Pinpoint the cell where the given text exists, returning its (x, y) midpoint coordinate. 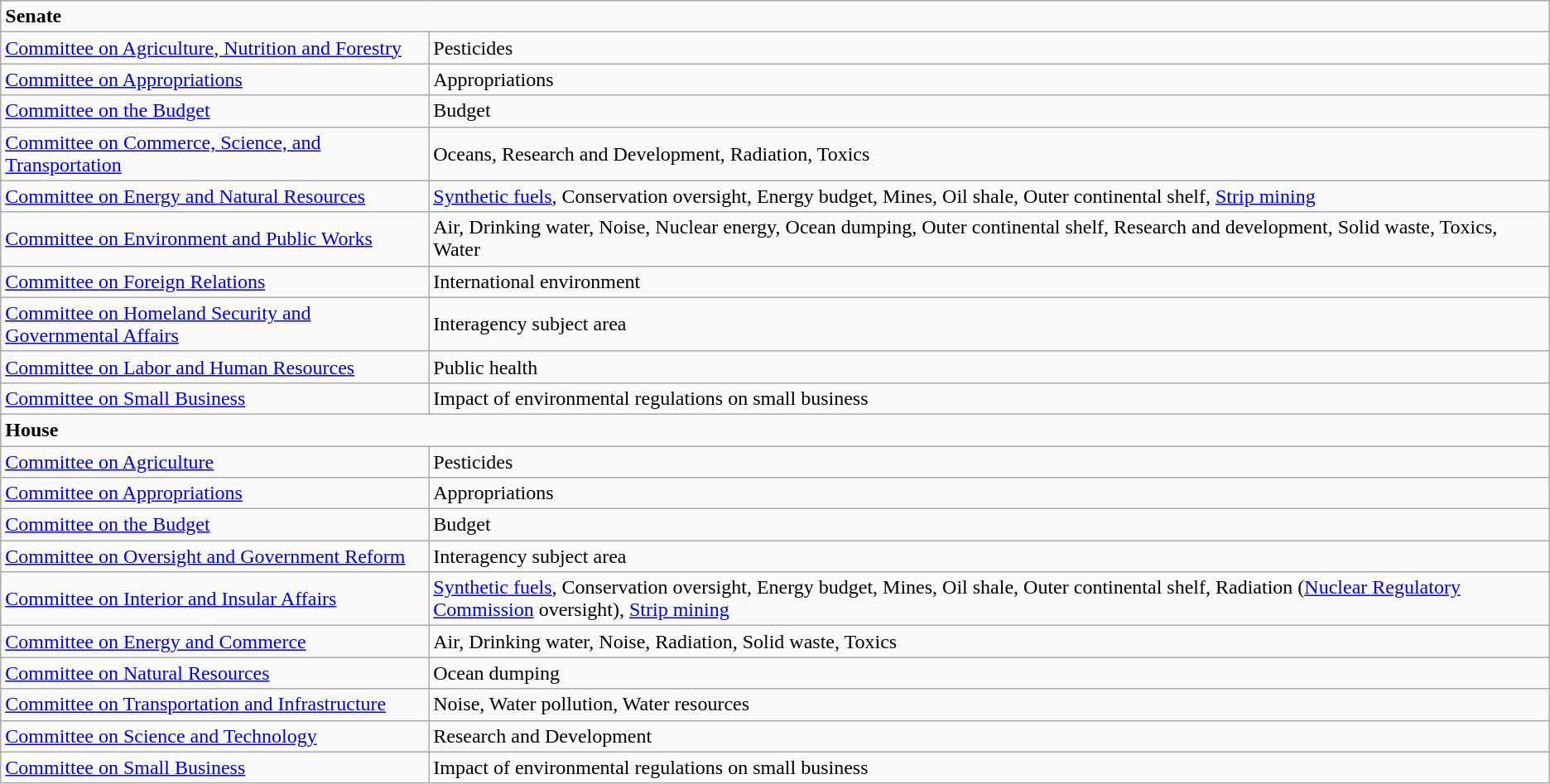
Public health (989, 367)
Oceans, Research and Development, Radiation, Toxics (989, 154)
Air, Drinking water, Noise, Nuclear energy, Ocean dumping, Outer continental shelf, Research and development, Solid waste, Toxics, Water (989, 238)
Committee on Agriculture, Nutrition and Forestry (215, 48)
Senate (775, 17)
Ocean dumping (989, 673)
Synthetic fuels, Conservation oversight, Energy budget, Mines, Oil shale, Outer continental shelf, Strip mining (989, 196)
Committee on Science and Technology (215, 736)
International environment (989, 281)
Committee on Foreign Relations (215, 281)
Committee on Agriculture (215, 461)
Air, Drinking water, Noise, Radiation, Solid waste, Toxics (989, 642)
Committee on Natural Resources (215, 673)
Committee on Environment and Public Works (215, 238)
Committee on Homeland Security and Governmental Affairs (215, 325)
Committee on Transportation and Infrastructure (215, 705)
Committee on Oversight and Government Reform (215, 556)
Committee on Commerce, Science, and Transportation (215, 154)
Committee on Interior and Insular Affairs (215, 599)
Noise, Water pollution, Water resources (989, 705)
Committee on Energy and Natural Resources (215, 196)
Research and Development (989, 736)
Committee on Energy and Commerce (215, 642)
Committee on Labor and Human Resources (215, 367)
House (775, 430)
